Scan for the cell matching the given text and deliver its [X, Y] coordinate at center. 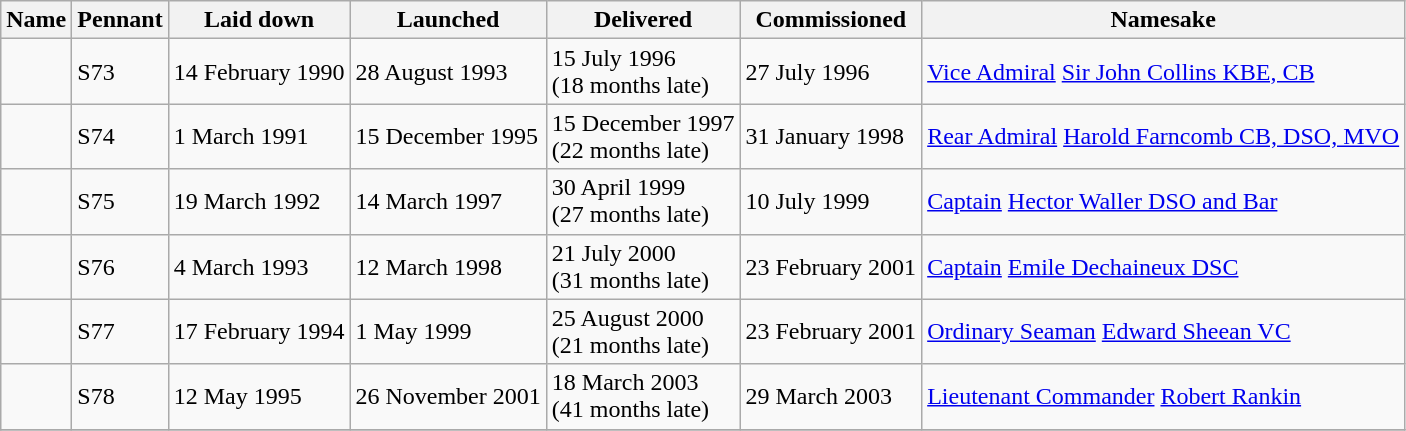
Captain Emile Dechaineux DSC [1164, 266]
S77 [120, 332]
Lieutenant Commander Robert Rankin [1164, 396]
Laid down [259, 20]
1 March 1991 [259, 136]
21 July 2000(31 months late) [643, 266]
Commissioned [831, 20]
14 March 1997 [448, 202]
25 August 2000(21 months late) [643, 332]
15 December 1997(22 months late) [643, 136]
Namesake [1164, 20]
S76 [120, 266]
Captain Hector Waller DSO and Bar [1164, 202]
S74 [120, 136]
12 May 1995 [259, 396]
10 July 1999 [831, 202]
Vice Admiral Sir John Collins KBE, CB [1164, 72]
Delivered [643, 20]
26 November 2001 [448, 396]
17 February 1994 [259, 332]
Launched [448, 20]
S75 [120, 202]
15 December 1995 [448, 136]
31 January 1998 [831, 136]
28 August 1993 [448, 72]
Ordinary Seaman Edward Sheean VC [1164, 332]
Name [36, 20]
15 July 1996(18 months late) [643, 72]
12 March 1998 [448, 266]
30 April 1999(27 months late) [643, 202]
29 March 2003 [831, 396]
4 March 1993 [259, 266]
14 February 1990 [259, 72]
18 March 2003(41 months late) [643, 396]
27 July 1996 [831, 72]
1 May 1999 [448, 332]
19 March 1992 [259, 202]
S73 [120, 72]
Pennant [120, 20]
Rear Admiral Harold Farncomb CB, DSO, MVO [1164, 136]
S78 [120, 396]
